Extract the (X, Y) coordinate from the center of the cell holding the provided text.  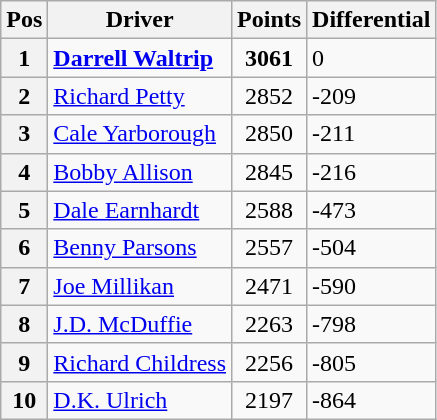
6 (24, 248)
2471 (270, 286)
2588 (270, 210)
Joe Millikan (140, 286)
5 (24, 210)
2852 (270, 96)
2845 (270, 172)
9 (24, 362)
1 (24, 58)
Dale Earnhardt (140, 210)
Bobby Allison (140, 172)
Richard Petty (140, 96)
-590 (372, 286)
-211 (372, 134)
Darrell Waltrip (140, 58)
J.D. McDuffie (140, 324)
2850 (270, 134)
2557 (270, 248)
3061 (270, 58)
-864 (372, 400)
7 (24, 286)
-209 (372, 96)
-798 (372, 324)
-473 (372, 210)
2256 (270, 362)
2197 (270, 400)
4 (24, 172)
-504 (372, 248)
Pos (24, 20)
3 (24, 134)
2 (24, 96)
Richard Childress (140, 362)
-805 (372, 362)
2263 (270, 324)
-216 (372, 172)
Benny Parsons (140, 248)
Points (270, 20)
Driver (140, 20)
10 (24, 400)
Cale Yarborough (140, 134)
0 (372, 58)
8 (24, 324)
Differential (372, 20)
D.K. Ulrich (140, 400)
